Pinpoint the cell where the given text exists, returning its (X, Y) midpoint coordinate. 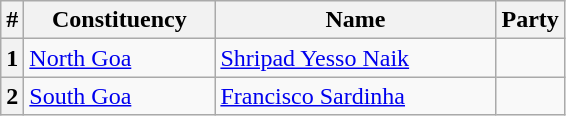
South Goa (120, 96)
Name (356, 20)
Francisco Sardinha (356, 96)
Party (530, 20)
Constituency (120, 20)
North Goa (120, 58)
1 (12, 58)
Shripad Yesso Naik (356, 58)
2 (12, 96)
# (12, 20)
